Detect which cell encompasses the target text, then output its (X, Y) center coordinate. 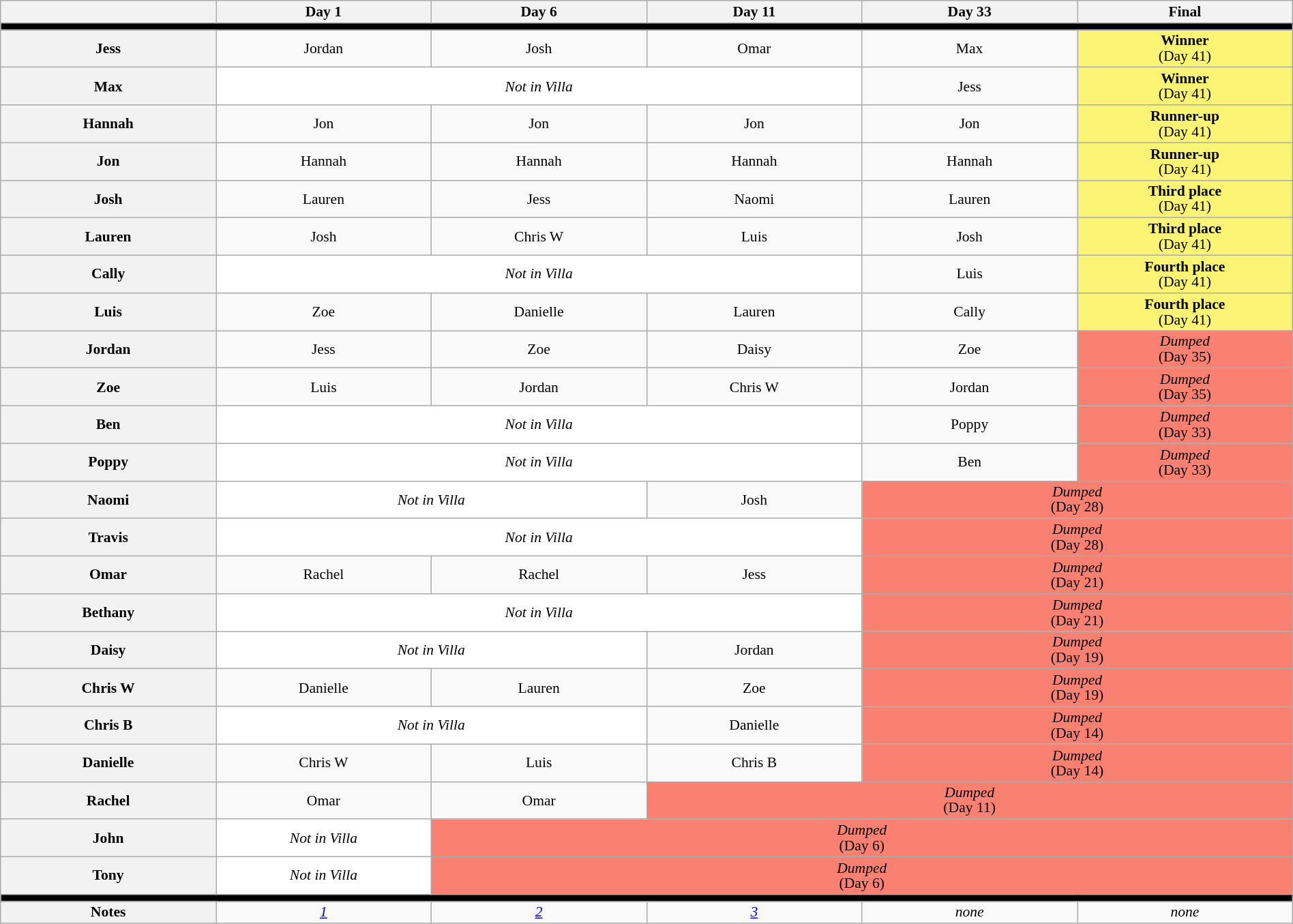
2 (539, 912)
Day 11 (754, 12)
Travis (108, 537)
Tony (108, 876)
Notes (108, 912)
Final (1185, 12)
1 (323, 912)
Day 33 (970, 12)
Bethany (108, 612)
3 (754, 912)
Day 6 (539, 12)
Day 1 (323, 12)
John (108, 839)
Dumped (Day 11) (970, 801)
